Capture the cell that displays the provided text and extract its [X, Y] central coordinate. 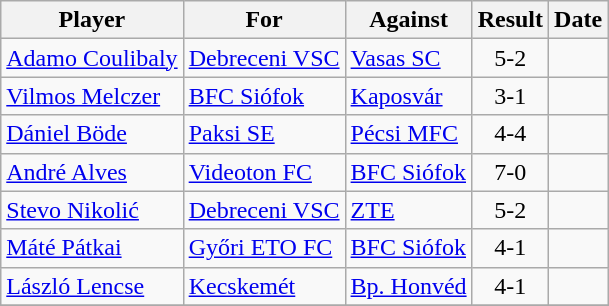
Kaposvár [408, 96]
Stevo Nikolić [92, 210]
Date [578, 20]
For [264, 20]
ZTE [408, 210]
László Lencse [92, 286]
André Alves [92, 172]
Adamo Coulibaly [92, 58]
Máté Pátkai [92, 248]
Bp. Honvéd [408, 286]
Against [408, 20]
Result [510, 20]
Pécsi MFC [408, 134]
Kecskemét [264, 286]
Győri ETO FC [264, 248]
7-0 [510, 172]
Vasas SC [408, 58]
Player [92, 20]
Dániel Böde [92, 134]
Vilmos Melczer [92, 96]
Videoton FC [264, 172]
3-1 [510, 96]
4-4 [510, 134]
Paksi SE [264, 134]
